Return [X, Y] of the center of cell containing provided text 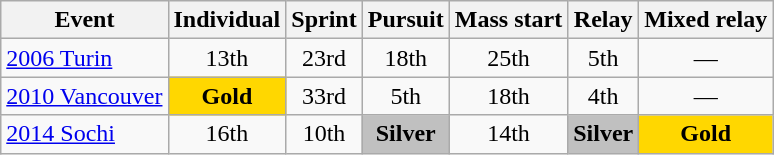
Mixed relay [706, 20]
Relay [604, 20]
2010 Vancouver [84, 96]
25th [508, 58]
33rd [324, 96]
Mass start [508, 20]
Pursuit [406, 20]
4th [604, 96]
14th [508, 134]
10th [324, 134]
Individual [227, 20]
Sprint [324, 20]
23rd [324, 58]
16th [227, 134]
2014 Sochi [84, 134]
2006 Turin [84, 58]
Event [84, 20]
13th [227, 58]
